Identify which cell holds the provided text, then report its (X, Y) central coordinate. 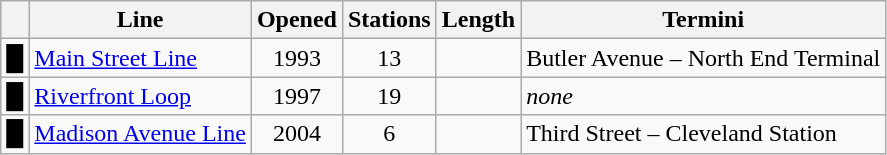
Main Street Line (140, 58)
Butler Avenue – North End Terminal (704, 58)
2004 (296, 134)
Madison Avenue Line (140, 134)
1993 (296, 58)
Riverfront Loop (140, 96)
19 (389, 96)
Stations (389, 20)
Length (478, 20)
Line (140, 20)
13 (389, 58)
none (704, 96)
Termini (704, 20)
Third Street – Cleveland Station (704, 134)
6 (389, 134)
1997 (296, 96)
Opened (296, 20)
